Search for the cell housing the specified text and yield its [X, Y] center coordinate. 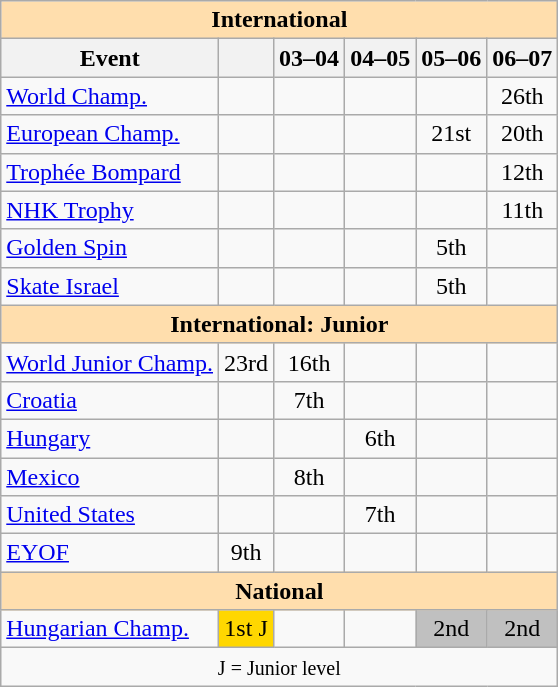
International [280, 20]
05–06 [452, 58]
11th [522, 210]
Skate Israel [110, 286]
16th [310, 362]
World Champ. [110, 96]
20th [522, 134]
Event [110, 58]
Hungarian Champ. [110, 629]
Trophée Bompard [110, 172]
United States [110, 515]
Mexico [110, 477]
6th [380, 438]
Golden Spin [110, 248]
06–07 [522, 58]
03–04 [310, 58]
World Junior Champ. [110, 362]
EYOF [110, 553]
European Champ. [110, 134]
12th [522, 172]
International: Junior [280, 324]
04–05 [380, 58]
National [280, 591]
21st [452, 134]
NHK Trophy [110, 210]
8th [310, 477]
Croatia [110, 400]
23rd [246, 362]
1st J [246, 629]
9th [246, 553]
26th [522, 96]
J = Junior level [280, 667]
Hungary [110, 438]
